Locate the cell with the specified text and output its (x, y) center coordinate. 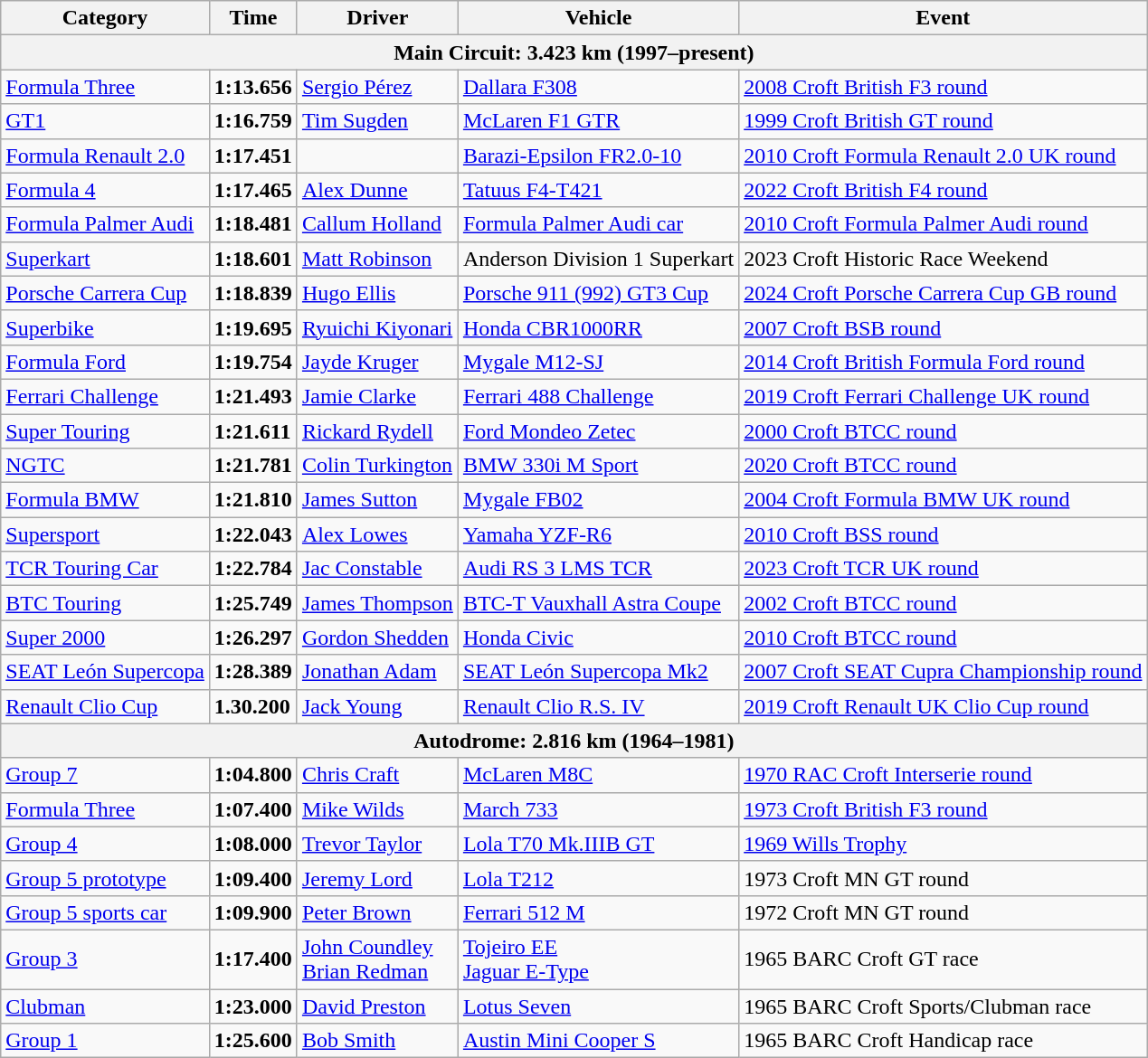
1:16.759 (253, 121)
2008 Croft British F3 round (943, 87)
1973 Croft MN GT round (943, 878)
Jayde Kruger (377, 362)
Group 7 (105, 775)
2010 Croft BTCC round (943, 638)
Audi RS 3 LMS TCR (598, 569)
2010 Croft Formula Renault 2.0 UK round (943, 156)
Superkart (105, 259)
Renault Clio R.S. IV (598, 706)
Renault Clio Cup (105, 706)
Autodrome: 2.816 km (1964–1981) (574, 741)
1:09.400 (253, 878)
McLaren M8C (598, 775)
1:17.465 (253, 190)
SEAT León Supercopa (105, 672)
McLaren F1 GTR (598, 121)
1973 Croft British F3 round (943, 809)
2010 Croft Formula Palmer Audi round (943, 224)
Time (253, 18)
1:25.600 (253, 1041)
1:17.400 (253, 959)
Formula Palmer Audi car (598, 224)
Event (943, 18)
Super Touring (105, 431)
Mygale FB02 (598, 500)
2000 Croft BTCC round (943, 431)
Formula 4 (105, 190)
2004 Croft Formula BMW UK round (943, 500)
BTC Touring (105, 603)
1:23.000 (253, 1006)
1:13.656 (253, 87)
1:08.000 (253, 844)
1:26.297 (253, 638)
Vehicle (598, 18)
BMW 330i M Sport (598, 466)
1969 Wills Trophy (943, 844)
Tatuus F4-T421 (598, 190)
Jonathan Adam (377, 672)
1:28.389 (253, 672)
Formula Ford (105, 362)
Jack Young (377, 706)
Lotus Seven (598, 1006)
James Sutton (377, 500)
1:21.611 (253, 431)
1965 BARC Croft Sports/Clubman race (943, 1006)
2022 Croft British F4 round (943, 190)
Porsche 911 (992) GT3 Cup (598, 293)
1:22.043 (253, 534)
1965 BARC Croft Handicap race (943, 1041)
GT1 (105, 121)
2007 Croft SEAT Cupra Championship round (943, 672)
Anderson Division 1 Superkart (598, 259)
David Preston (377, 1006)
Honda Civic (598, 638)
TCR Touring Car (105, 569)
Group 5 sports car (105, 912)
1970 RAC Croft Interserie round (943, 775)
Matt Robinson (377, 259)
2023 Croft TCR UK round (943, 569)
Tojeiro EEJaguar E-Type (598, 959)
1:25.749 (253, 603)
Honda CBR1000RR (598, 327)
March 733 (598, 809)
1:18.481 (253, 224)
Group 1 (105, 1041)
Superbike (105, 327)
1:17.451 (253, 156)
James Thompson (377, 603)
2014 Croft British Formula Ford round (943, 362)
Colin Turkington (377, 466)
Main Circuit: 3.423 km (1997–present) (574, 52)
BTC-T Vauxhall Astra Coupe (598, 603)
Austin Mini Cooper S (598, 1041)
Tim Sugden (377, 121)
NGTC (105, 466)
Super 2000 (105, 638)
1972 Croft MN GT round (943, 912)
Bob Smith (377, 1041)
2019 Croft Renault UK Clio Cup round (943, 706)
Supersport (105, 534)
Ford Mondeo Zetec (598, 431)
Rickard Rydell (377, 431)
1:22.784 (253, 569)
1:21.781 (253, 466)
1999 Croft British GT round (943, 121)
1:07.400 (253, 809)
Hugo Ellis (377, 293)
Jac Constable (377, 569)
1:19.695 (253, 327)
2023 Croft Historic Race Weekend (943, 259)
1:18.601 (253, 259)
1965 BARC Croft GT race (943, 959)
Sergio Pérez (377, 87)
2024 Croft Porsche Carrera Cup GB round (943, 293)
Chris Craft (377, 775)
Alex Dunne (377, 190)
2010 Croft BSS round (943, 534)
Jamie Clarke (377, 396)
1:19.754 (253, 362)
Category (105, 18)
Ferrari Challenge (105, 396)
2002 Croft BTCC round (943, 603)
Formula BMW (105, 500)
Group 4 (105, 844)
John CoundleyBrian Redman (377, 959)
2019 Croft Ferrari Challenge UK round (943, 396)
Trevor Taylor (377, 844)
Ferrari 488 Challenge (598, 396)
Formula Palmer Audi (105, 224)
Barazi-Epsilon FR2.0-10 (598, 156)
SEAT León Supercopa Mk2 (598, 672)
Ferrari 512 M (598, 912)
1:18.839 (253, 293)
1:04.800 (253, 775)
1.30.200 (253, 706)
Mygale M12-SJ (598, 362)
Group 3 (105, 959)
Callum Holland (377, 224)
Dallara F308 (598, 87)
Driver (377, 18)
Jeremy Lord (377, 878)
Gordon Shedden (377, 638)
2020 Croft BTCC round (943, 466)
Alex Lowes (377, 534)
1:21.810 (253, 500)
Group 5 prototype (105, 878)
Ryuichi Kiyonari (377, 327)
Peter Brown (377, 912)
1:09.900 (253, 912)
1:21.493 (253, 396)
Lola T70 Mk.IIIB GT (598, 844)
Formula Renault 2.0 (105, 156)
Lola T212 (598, 878)
Yamaha YZF-R6 (598, 534)
2007 Croft BSB round (943, 327)
Porsche Carrera Cup (105, 293)
Clubman (105, 1006)
Mike Wilds (377, 809)
